Locate the cell with the specified text and output its (X, Y) center coordinate. 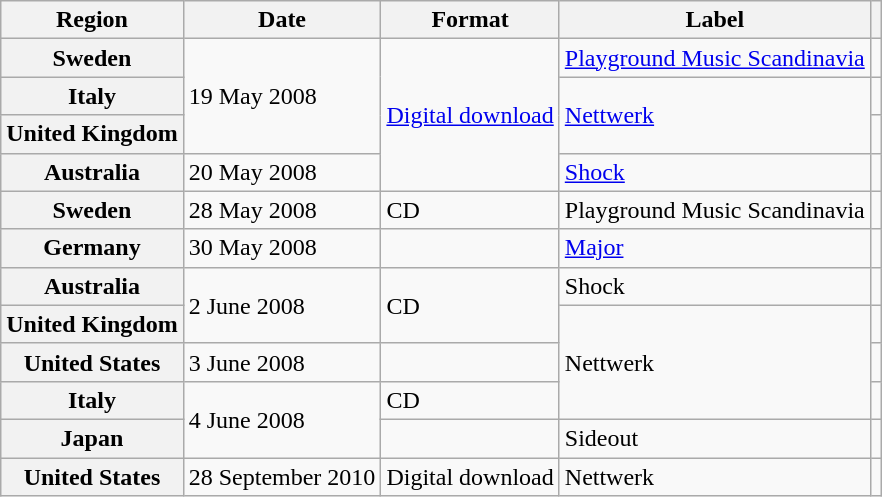
Date (282, 20)
Label (714, 20)
Germany (92, 248)
20 May 2008 (282, 172)
4 June 2008 (282, 419)
28 September 2010 (282, 477)
Sideout (714, 438)
Japan (92, 438)
28 May 2008 (282, 210)
Major (714, 248)
2 June 2008 (282, 305)
Format (470, 20)
3 June 2008 (282, 362)
Region (92, 20)
30 May 2008 (282, 248)
19 May 2008 (282, 96)
